Pinpoint the cell where the given text exists, returning its (X, Y) midpoint coordinate. 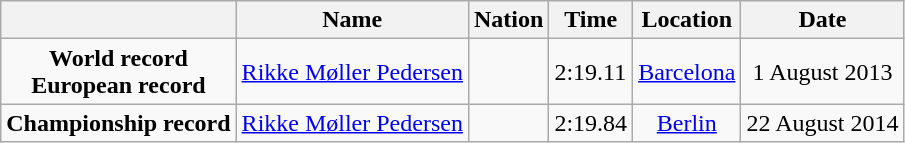
22 August 2014 (822, 123)
Berlin (687, 123)
Date (822, 20)
Time (591, 20)
Nation (508, 20)
Barcelona (687, 72)
Championship record (118, 123)
Name (352, 20)
1 August 2013 (822, 72)
2:19.84 (591, 123)
Location (687, 20)
World recordEuropean record (118, 72)
2:19.11 (591, 72)
